Scan for the cell matching the given text and deliver its (x, y) coordinate at center. 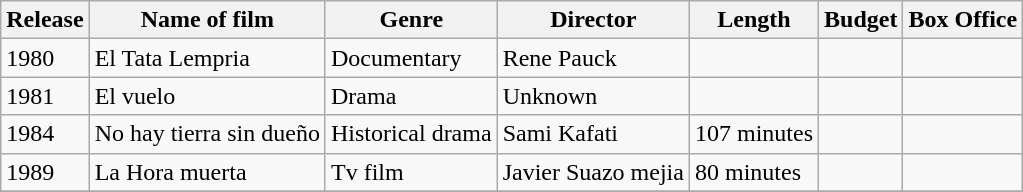
Drama (411, 96)
No hay tierra sin dueño (207, 134)
Javier Suazo mejia (593, 172)
El Tata Lempria (207, 58)
Historical drama (411, 134)
80 minutes (754, 172)
1984 (45, 134)
La Hora muerta (207, 172)
Box Office (963, 20)
Release (45, 20)
1989 (45, 172)
Budget (861, 20)
Genre (411, 20)
Sami Kafati (593, 134)
Documentary (411, 58)
1981 (45, 96)
Director (593, 20)
Rene Pauck (593, 58)
107 minutes (754, 134)
Tv film (411, 172)
Length (754, 20)
1980 (45, 58)
Unknown (593, 96)
Name of film (207, 20)
El vuelo (207, 96)
